Capture the cell that displays the provided text and extract its (x, y) central coordinate. 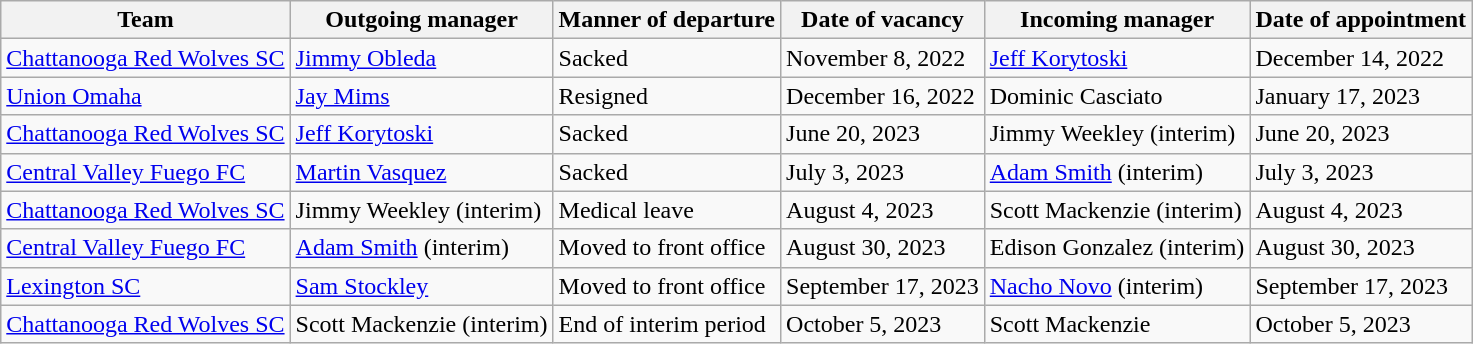
Resigned (666, 96)
Union Omaha (146, 96)
Sam Stockley (422, 286)
Lexington SC (146, 286)
November 8, 2022 (883, 58)
Jimmy Obleda (422, 58)
Outgoing manager (422, 20)
Jay Mims (422, 96)
December 16, 2022 (883, 96)
Medical leave (666, 210)
Manner of departure (666, 20)
End of interim period (666, 324)
Date of appointment (1361, 20)
Date of vacancy (883, 20)
January 17, 2023 (1361, 96)
Scott Mackenzie (1117, 324)
Dominic Casciato (1117, 96)
Martin Vasquez (422, 172)
Nacho Novo (interim) (1117, 286)
December 14, 2022 (1361, 58)
Incoming manager (1117, 20)
Team (146, 20)
Edison Gonzalez (interim) (1117, 248)
